Identify which cell holds the provided text, then report its (x, y) central coordinate. 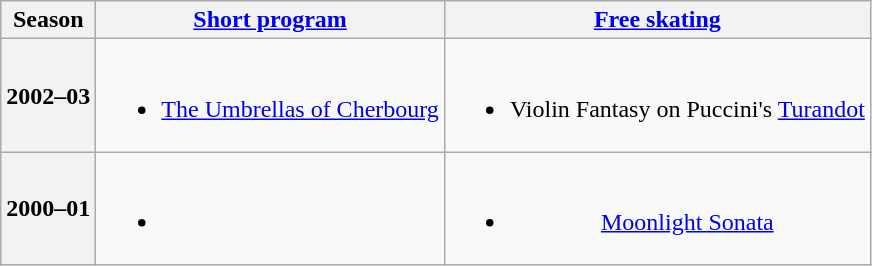
Moonlight Sonata (657, 208)
Violin Fantasy on Puccini's Turandot (657, 96)
Season (48, 20)
2000–01 (48, 208)
Short program (270, 20)
The Umbrellas of Cherbourg (270, 96)
Free skating (657, 20)
2002–03 (48, 96)
